Return [x, y] of the center of cell containing provided text 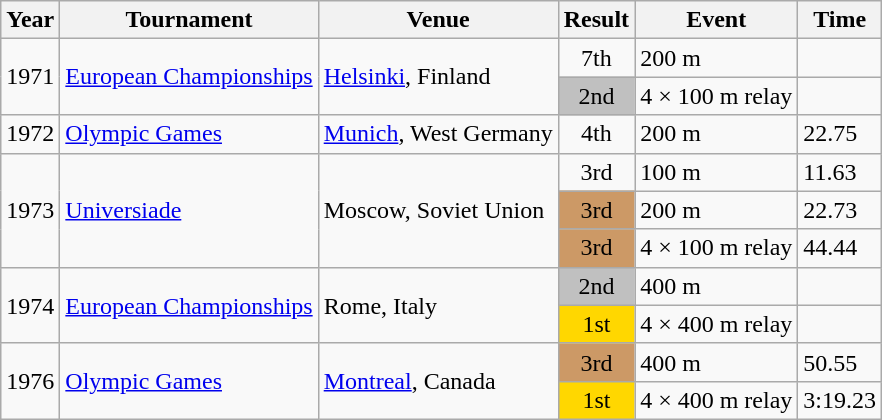
Montreal, Canada [438, 381]
Munich, West Germany [438, 134]
Venue [438, 20]
Time [840, 20]
22.75 [840, 134]
1973 [30, 210]
44.44 [840, 248]
22.73 [840, 210]
1976 [30, 381]
Year [30, 20]
Moscow, Soviet Union [438, 210]
Event [716, 20]
100 m [716, 172]
1974 [30, 305]
50.55 [840, 362]
Universiade [189, 210]
Result [596, 20]
4th [596, 134]
1972 [30, 134]
Helsinki, Finland [438, 77]
3:19.23 [840, 400]
Tournament [189, 20]
1971 [30, 77]
Rome, Italy [438, 305]
7th [596, 58]
11.63 [840, 172]
